For the text-containing cell, return its midpoint in [x, y] coordinate format. 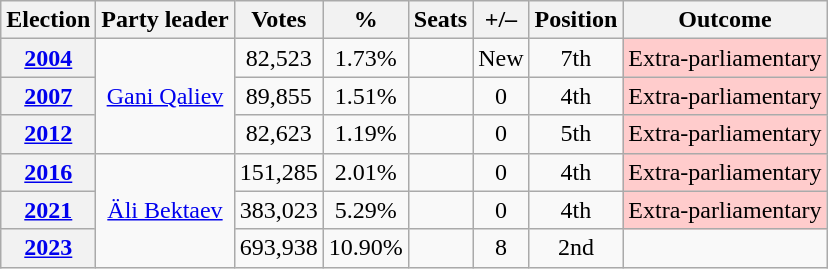
693,938 [278, 248]
Outcome [725, 20]
2016 [48, 172]
82,623 [278, 134]
Seats [440, 20]
383,023 [278, 210]
82,523 [278, 58]
5.29% [366, 210]
2.01% [366, 172]
5th [576, 134]
Gani Qaliev [165, 96]
1.51% [366, 96]
% [366, 20]
New [501, 58]
10.90% [366, 248]
2012 [48, 134]
8 [501, 248]
89,855 [278, 96]
Äli Bektaev [165, 210]
Votes [278, 20]
1.73% [366, 58]
Position [576, 20]
2004 [48, 58]
Party leader [165, 20]
2007 [48, 96]
Election [48, 20]
2nd [576, 248]
2023 [48, 248]
2021 [48, 210]
7th [576, 58]
1.19% [366, 134]
151,285 [278, 172]
+/– [501, 20]
